Return [x, y] of the center of cell containing provided text 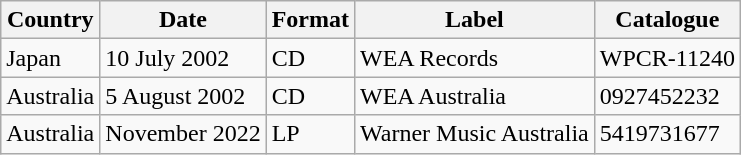
Country [50, 20]
November 2022 [183, 134]
LP [310, 134]
Catalogue [667, 20]
0927452232 [667, 96]
5 August 2002 [183, 96]
Japan [50, 58]
Label [475, 20]
Date [183, 20]
WEA Australia [475, 96]
WPCR-11240 [667, 58]
WEA Records [475, 58]
Warner Music Australia [475, 134]
Format [310, 20]
5419731677 [667, 134]
10 July 2002 [183, 58]
